Pinpoint the cell where the given text exists, returning its (X, Y) midpoint coordinate. 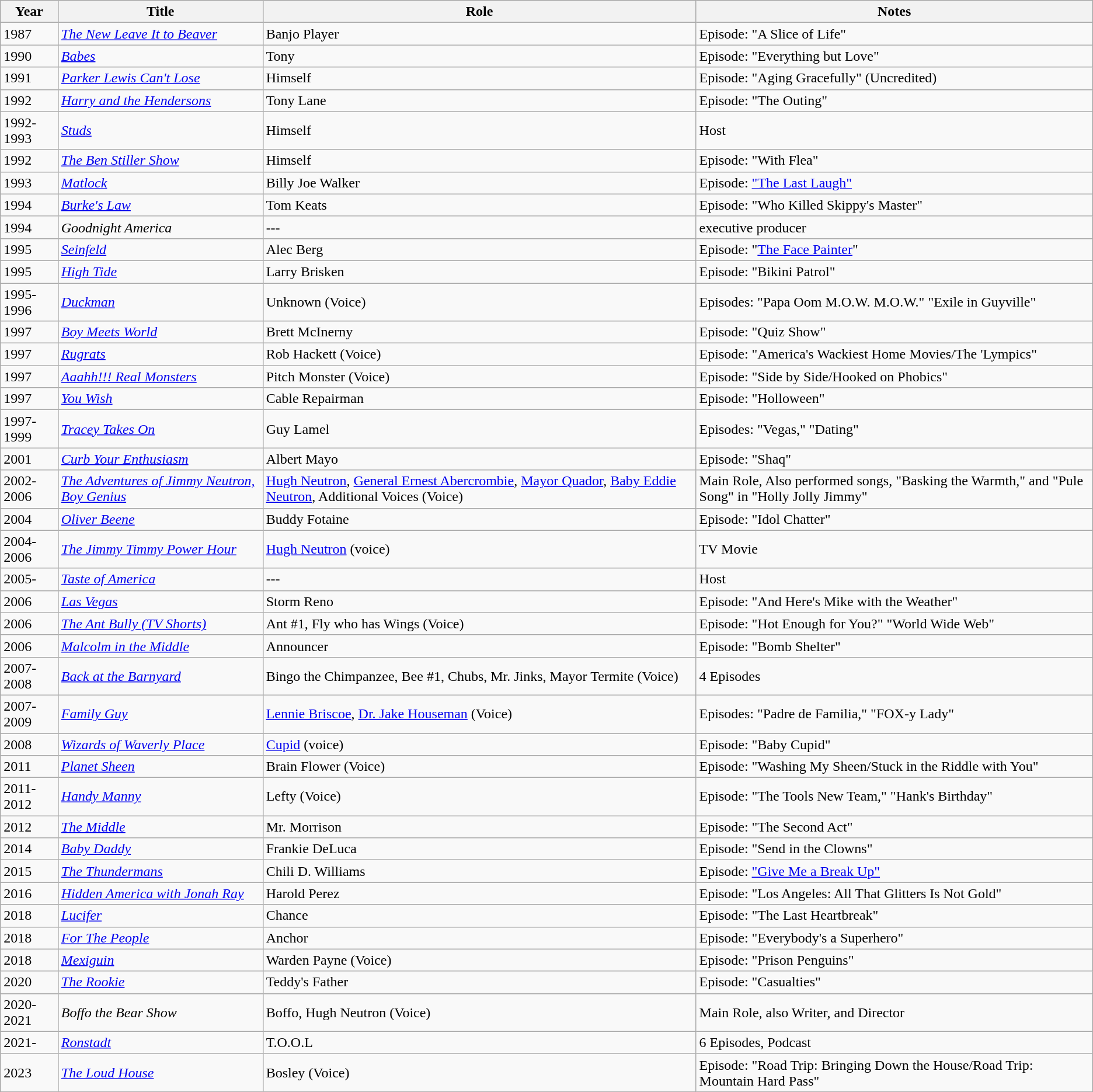
Episode: "America's Wackiest Home Movies/The 'Lympics" (894, 354)
Mexiguin (160, 960)
Episode: "Casualties" (894, 982)
Handy Manny (160, 797)
Tom Keats (479, 205)
Boffo, Hugh Neutron (Voice) (479, 1013)
Tony (479, 56)
Main Role, also Writer, and Director (894, 1013)
Buddy Fotaine (479, 519)
1995-1996 (29, 301)
6 Episodes, Podcast (894, 1042)
Banjo Player (479, 34)
2007-2009 (29, 714)
Rob Hackett (Voice) (479, 354)
Goodnight America (160, 227)
Guy Lamel (479, 429)
The Ant Bully (TV Shorts) (160, 624)
Episodes: "Padre de Familia," "FOX-y Lady" (894, 714)
TV Movie (894, 549)
Malcolm in the Middle (160, 646)
2005- (29, 579)
2011 (29, 767)
Hugh Neutron (voice) (479, 549)
Episode: "Hot Enough for You?" "World Wide Web" (894, 624)
Episode: "Who Killed Skippy's Master" (894, 205)
Lefty (Voice) (479, 797)
Boffo the Bear Show (160, 1013)
1990 (29, 56)
Episode: "The Tools New Team," "Hank's Birthday" (894, 797)
Cupid (voice) (479, 745)
Episode: "Road Trip: Bringing Down the House/Road Trip: Mountain Hard Pass" (894, 1072)
2020 (29, 982)
2014 (29, 849)
Anchor (479, 938)
Episode: "The Face Painter" (894, 249)
Chance (479, 916)
Episode: "Idol Chatter" (894, 519)
The Middle (160, 827)
Episodes: "Papa Oom M.O.W. M.O.W." "Exile in Guyville" (894, 301)
The New Leave It to Beaver (160, 34)
2023 (29, 1072)
Hugh Neutron, General Ernest Abercrombie, Mayor Quador, Baby Eddie Neutron, Additional Voices (Voice) (479, 489)
Teddy's Father (479, 982)
Episode: "A Slice of Life" (894, 34)
Storm Reno (479, 601)
2002-2006 (29, 489)
Curb Your Enthusiasm (160, 459)
The Rookie (160, 982)
Episode: "Los Angeles: All That Glitters Is Not Gold" (894, 893)
Alec Berg (479, 249)
Episode: "Give Me a Break Up" (894, 871)
Lennie Briscoe, Dr. Jake Houseman (Voice) (479, 714)
Role (479, 12)
Episode: "Washing My Sheen/Stuck in the Riddle with You" (894, 767)
Announcer (479, 646)
Episode: "Bomb Shelter" (894, 646)
Ant #1, Fly who has Wings (Voice) (479, 624)
T.O.O.L (479, 1042)
Year (29, 12)
High Tide (160, 272)
Back at the Barnyard (160, 676)
2020-2021 (29, 1013)
Brain Flower (Voice) (479, 767)
Episode: "Shaq" (894, 459)
Main Role, Also performed songs, "Basking the Warmth," and "Pule Song" in "Holly Jolly Jimmy" (894, 489)
The Adventures of Jimmy Neutron, Boy Genius (160, 489)
executive producer (894, 227)
1992-1993 (29, 131)
Cable Repairman (479, 399)
Bosley (Voice) (479, 1072)
For The People (160, 938)
Bingo the Chimpanzee, Bee #1, Chubs, Mr. Jinks, Mayor Termite (Voice) (479, 676)
Frankie DeLuca (479, 849)
2001 (29, 459)
Oliver Beene (160, 519)
Ronstadt (160, 1042)
2007-2008 (29, 676)
Episode: "The Last Laugh" (894, 183)
Duckman (160, 301)
2004-2006 (29, 549)
Lucifer (160, 916)
Aaahh!!! Real Monsters (160, 377)
Wizards of Waverly Place (160, 745)
Pitch Monster (Voice) (479, 377)
2004 (29, 519)
Taste of America (160, 579)
Episode: "Prison Penguins" (894, 960)
Episode: "Bikini Patrol" (894, 272)
Mr. Morrison (479, 827)
2008 (29, 745)
1997-1999 (29, 429)
Title (160, 12)
Las Vegas (160, 601)
2015 (29, 871)
Episode: "Everybody's a Superhero" (894, 938)
Harold Perez (479, 893)
Episode: "The Outing" (894, 100)
Episode: "With Flea" (894, 161)
Seinfeld (160, 249)
The Thundermans (160, 871)
Harry and the Hendersons (160, 100)
1987 (29, 34)
Larry Brisken (479, 272)
Parker Lewis Can't Lose (160, 78)
Unknown (Voice) (479, 301)
Studs (160, 131)
Baby Daddy (160, 849)
Episode: "Send in the Clowns" (894, 849)
4 Episodes (894, 676)
The Ben Stiller Show (160, 161)
Tony Lane (479, 100)
2016 (29, 893)
Episodes: "Vegas," "Dating" (894, 429)
Episode: "The Second Act" (894, 827)
Episode: "Aging Gracefully" (Uncredited) (894, 78)
Babes (160, 56)
Brett McInerny (479, 332)
Tracey Takes On (160, 429)
Boy Meets World (160, 332)
The Loud House (160, 1072)
Notes (894, 12)
Episode: "The Last Heartbreak" (894, 916)
Chili D. Williams (479, 871)
Warden Payne (Voice) (479, 960)
2011-2012 (29, 797)
Burke's Law (160, 205)
Episode: "Quiz Show" (894, 332)
1993 (29, 183)
Planet Sheen (160, 767)
Hidden America with Jonah Ray (160, 893)
Episode: "Side by Side/Hooked on Phobics" (894, 377)
Episode: "And Here's Mike with the Weather" (894, 601)
2021- (29, 1042)
Albert Mayo (479, 459)
The Jimmy Timmy Power Hour (160, 549)
Billy Joe Walker (479, 183)
Episode: "Baby Cupid" (894, 745)
Episode: "Holloween" (894, 399)
Family Guy (160, 714)
Matlock (160, 183)
2012 (29, 827)
1991 (29, 78)
You Wish (160, 399)
Episode: "Everything but Love" (894, 56)
Rugrats (160, 354)
